Return the [x, y] coordinate for the center point of the cell that contains the specified text.  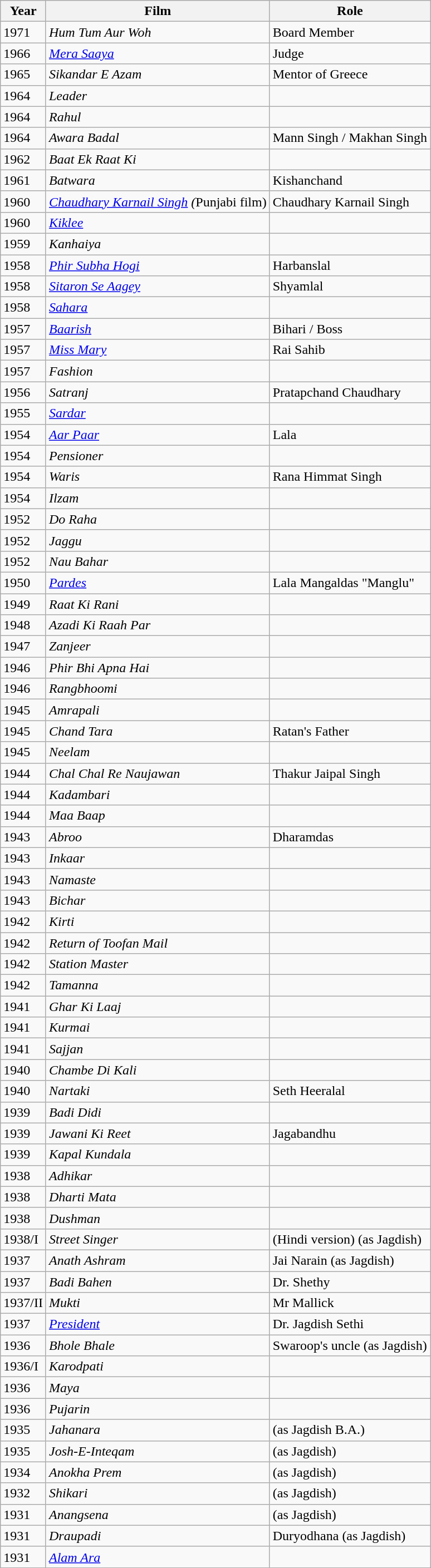
Ratan's Father [350, 731]
Kanhaiya [158, 244]
1949 [23, 604]
Rana Himmat Singh [350, 477]
Jaggu [158, 540]
Return of Toofan Mail [158, 943]
Zanjeer [158, 647]
Baarish [158, 329]
1962 [23, 159]
Kadambari [158, 795]
Swaroop's uncle (as Jagdish) [350, 1345]
Inkaar [158, 858]
Street Singer [158, 1239]
Rahul [158, 117]
Kapal Kundala [158, 1155]
Board Member [350, 32]
Bichar [158, 900]
Bhole Bhale [158, 1345]
Sajjan [158, 1049]
1934 [23, 1472]
Azadi Ki Raah Par [158, 625]
Mentor of Greece [350, 75]
Sikandar E Azam [158, 75]
Kurmai [158, 1028]
Sardar [158, 413]
Jahanara [158, 1430]
1950 [23, 583]
Chand Tara [158, 731]
Nau Bahar [158, 561]
1937/II [23, 1303]
Ilzam [158, 498]
(as Jagdish B.A.) [350, 1430]
1956 [23, 392]
Phir Subha Hogi [158, 265]
Role [350, 11]
Mera Saaya [158, 53]
1938/I [23, 1239]
Kishanchand [350, 180]
Namaste [158, 879]
Hum Tum Aur Woh [158, 32]
Maa Baap [158, 816]
Kiklee [158, 223]
Josh-E-Inteqam [158, 1451]
Dharamdas [350, 837]
Abroo [158, 837]
Anangsena [158, 1515]
President [158, 1324]
Mukti [158, 1303]
Sahara [158, 308]
Film [158, 11]
Leader [158, 96]
Adhikar [158, 1176]
Do Raha [158, 519]
Chaudhary Karnail Singh (Punjabi film) [158, 201]
Seth Heeralal [350, 1091]
Lala Mangaldas "Manglu" [350, 583]
Badi Bahen [158, 1281]
1932 [23, 1493]
Dr. Shethy [350, 1281]
Awara Badal [158, 138]
Aar Paar [158, 435]
Mann Singh / Makhan Singh [350, 138]
Sitaron Se Aagey [158, 287]
Pardes [158, 583]
Alam Ara [158, 1557]
1971 [23, 32]
Kirti [158, 921]
Shyamlal [350, 287]
Batwara [158, 180]
1936/I [23, 1367]
Satranj [158, 392]
Chal Chal Re Naujawan [158, 773]
1965 [23, 75]
Phir Bhi Apna Hai [158, 668]
Chambe Di Kali [158, 1070]
1966 [23, 53]
Year [23, 11]
Fashion [158, 371]
1961 [23, 180]
Station Master [158, 964]
Draupadi [158, 1536]
Pratapchand Chaudhary [350, 392]
Shikari [158, 1493]
Anokha Prem [158, 1472]
Neelam [158, 752]
Mr Mallick [350, 1303]
Judge [350, 53]
Miss Mary [158, 350]
Raat Ki Rani [158, 604]
1955 [23, 413]
Dr. Jagdish Sethi [350, 1324]
1947 [23, 647]
Amrapali [158, 710]
Ghar Ki Laaj [158, 1007]
Bihari / Boss [350, 329]
Jai Narain (as Jagdish) [350, 1260]
Pensioner [158, 456]
1959 [23, 244]
Baat Ek Raat Ki [158, 159]
Anath Ashram [158, 1260]
Dharti Mata [158, 1197]
Dushman [158, 1218]
Jawani Ki Reet [158, 1133]
Rangbhoomi [158, 689]
Jagabandhu [350, 1133]
Tamanna [158, 985]
(Hindi version) (as Jagdish) [350, 1239]
1948 [23, 625]
Harbanslal [350, 265]
Karodpati [158, 1367]
Rai Sahib [350, 350]
Badi Didi [158, 1112]
Lala [350, 435]
Nartaki [158, 1091]
Chaudhary Karnail Singh [350, 201]
Maya [158, 1388]
Pujarin [158, 1409]
Waris [158, 477]
Duryodhana (as Jagdish) [350, 1536]
Thakur Jaipal Singh [350, 773]
